Locate the cell with the specified text and output its (x, y) center coordinate. 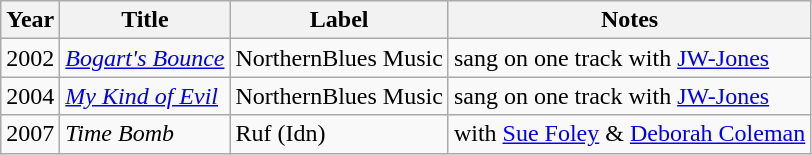
2002 (30, 58)
Ruf (Idn) (339, 134)
My Kind of Evil (145, 96)
Time Bomb (145, 134)
with Sue Foley & Deborah Coleman (629, 134)
Title (145, 20)
Label (339, 20)
Bogart's Bounce (145, 58)
2007 (30, 134)
2004 (30, 96)
Year (30, 20)
Notes (629, 20)
